Detect which cell encompasses the target text, then output its [x, y] center coordinate. 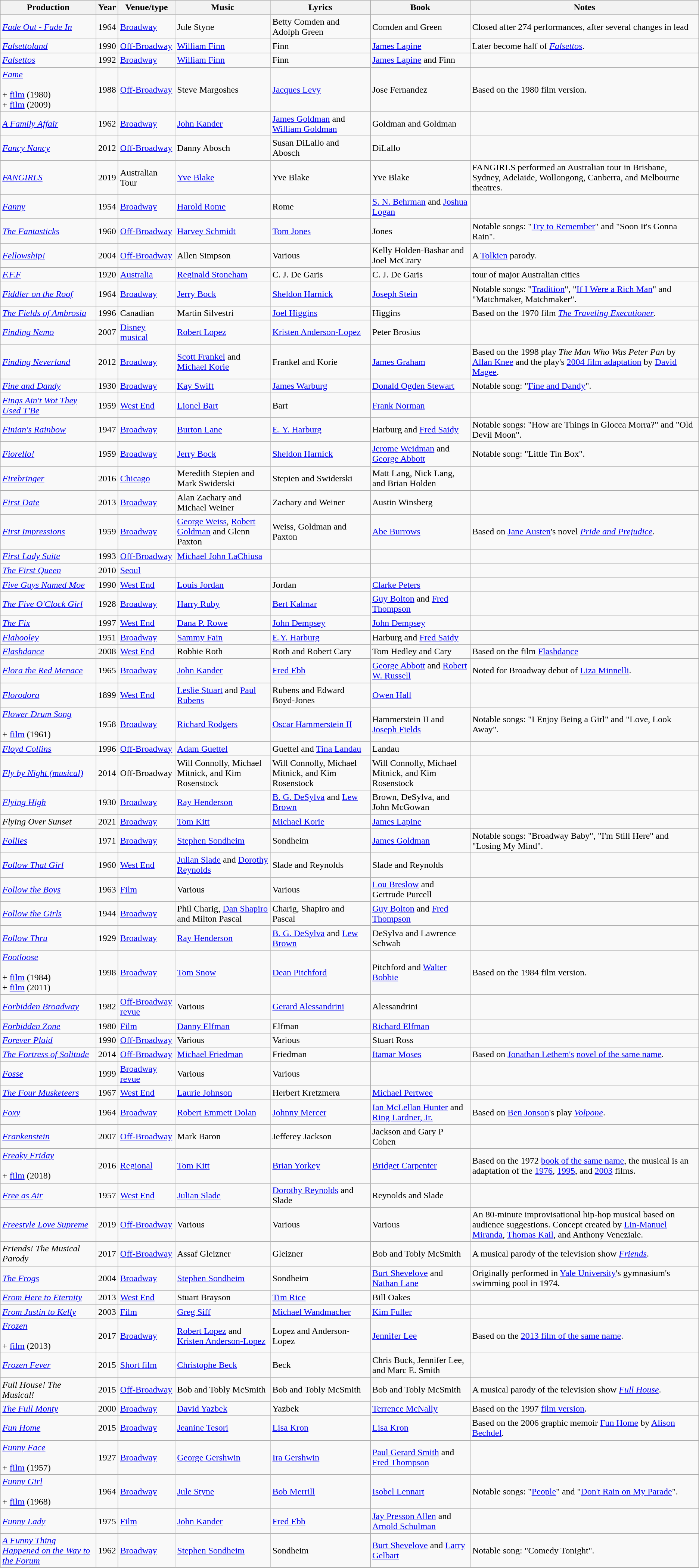
Based on the 1970 film The Traveling Executioner. [584, 313]
Floyd Collins [48, 749]
S. N. Behrman and Joshua Logan [420, 207]
1957 [107, 1195]
Fanny [48, 207]
Chicago [146, 478]
Canadian [146, 313]
Notable songs: "Tradition", "If I Were a Rich Man" and "Matchmaker, Matchmaker". [584, 294]
Sammy Fain [223, 637]
Brown, DeSylva, and John McGowan [420, 802]
Fings Ain't Wot They Used T'Be [48, 406]
Free as Air [48, 1195]
The Fix [48, 623]
2010 [107, 570]
Finding Neverland [48, 362]
Fellowship! [48, 255]
2000 [107, 1409]
Follow the Girls [48, 913]
Lyrics [320, 7]
FANGIRLS performed an Australian tour in Brisbane, Sydney, Adelaide, Wollongong, Canberra, and Melbourne theatres. [584, 177]
Owen Hall [420, 695]
1982 [107, 1007]
A musical parody of the television show Full House. [584, 1389]
Harry Ruby [223, 603]
Jay Presson Allen and Arnold Schulman [420, 1521]
Tom Hedley and Cary [420, 652]
First Impressions [48, 532]
Julian Slade and Dorothy Reynolds [223, 865]
Bob Merrill [320, 1492]
1958 [107, 724]
1965 [107, 671]
Kristen Anderson-Lopez [320, 332]
Higgins [420, 313]
Based on the 2013 film of the same name. [584, 1336]
Based on the 1984 film version. [584, 972]
Martin Silvestri [223, 313]
Johnny Mercer [320, 1112]
David Yazbek [223, 1409]
Joel Higgins [320, 313]
Hammerstein II and Joseph Fields [420, 724]
Robert Lopez and Kristen Anderson-Lopez [223, 1336]
Notable songs: "Try to Remember" and "Soon It's Gonna Rain". [584, 231]
George Abbott and Robert W. Russell [420, 671]
Greg Siff [223, 1311]
Guettel and Tina Landau [320, 749]
Notable song: "Fine and Dandy". [584, 386]
Flora the Red Menace [48, 671]
Alan Zachary and Michael Weiner [223, 503]
Based on the 1997 film version. [584, 1409]
Alessandrini [420, 1007]
Forever Plaid [48, 1040]
Book [420, 7]
2008 [107, 652]
Jennifer Lee [420, 1336]
1963 [107, 889]
Broadway revue [146, 1074]
1927 [107, 1457]
Jones [420, 231]
Notes [584, 7]
Stuart Ross [420, 1040]
James Goldman [420, 841]
Jerome Weidman and George Abbott [420, 454]
Friends! The Musical Parody [48, 1254]
Weiss, Goldman and Paxton [320, 532]
Allen Simpson [223, 255]
The Five O'Clock Girl [48, 603]
Follow That Girl [48, 865]
1899 [107, 695]
Roth and Robert Cary [320, 652]
Chris Buck, Jennifer Lee, and Marc E. Smith [420, 1365]
Notable songs: "How are Things in Glocca Morra?" and "Old Devil Moon". [584, 429]
Jeanine Tesori [223, 1428]
Short film [146, 1365]
Foxy [48, 1112]
Gleizner [320, 1254]
Scott Frankel and Michael Korie [223, 362]
1980 [107, 1026]
From Here to Eternity [48, 1297]
Fosse [48, 1074]
Based on Jane Austen's novel Pride and Prejudice. [584, 532]
George Weiss, Robert Goldman and Glenn Paxton [223, 532]
Rubens and Edward Boyd-Jones [320, 695]
E. Y. Harburg [320, 429]
Harvey Schmidt [223, 231]
Notable song: "Little Tin Box". [584, 454]
Lou Breslow and Gertrude Purcell [420, 889]
Firebringer [48, 478]
Peter Brosius [420, 332]
First Lady Suite [48, 556]
Florodora [48, 695]
The Frogs [48, 1278]
Falsettos [48, 60]
Danny Abosch [223, 148]
Ira Gershwin [320, 1457]
Funny Face + film (1957) [48, 1457]
Betty Comden and Adolph Green [320, 27]
Based on Ben Jonson's play Volpone. [584, 1112]
Burt Shevelove and Nathan Lane [420, 1278]
Laurie Johnson [223, 1093]
James Graham [420, 362]
James Goldman and William Goldman [320, 124]
Fade Out - Fade In [48, 27]
Leslie Stuart and Paul Rubens [223, 695]
Jose Fernandez [420, 90]
The Fantasticks [48, 231]
Fine and Dandy [48, 386]
Herbert Kretzmera [320, 1093]
Fancy Nancy [48, 148]
Based on Jonathan Lethem's novel of the same name. [584, 1055]
Steve Margoshes [223, 90]
tour of major Australian cities [584, 274]
Paul Gerard Smith and Fred Thompson [420, 1457]
Notable songs: "I Enjoy Being a Girl" and "Love, Look Away". [584, 724]
Robbie Roth [223, 652]
1967 [107, 1093]
Pitchford and Walter Bobbie [420, 972]
Finding Nemo [48, 332]
Susan DiLallo and Abosch [320, 148]
The Four Musketeers [48, 1093]
Louis Jordan [223, 584]
A Funny Thing Happened on the Way to the Forum [48, 1550]
1975 [107, 1521]
Flower Drum Song + film (1961) [48, 724]
1998 [107, 972]
Notable song: "Comedy Tonight". [584, 1550]
Robert Emmett Dolan [223, 1112]
Fiorello! [48, 454]
Based on the 1998 play The Man Who Was Peter Pan by Allan Knee and the play's 2004 film adaptation by David Magee. [584, 362]
Fame + film (1980) + film (2009) [48, 90]
Kay Swift [223, 386]
Follow the Boys [48, 889]
Flying Over Sunset [48, 822]
Funny Lady [48, 1521]
Bert Kalmar [320, 603]
Reynolds and Slade [420, 1195]
Brian Yorkey [320, 1166]
Frozen Fever [48, 1365]
Dean Pitchford [320, 972]
Richard Rodgers [223, 724]
Later become half of Falsettos. [584, 46]
1971 [107, 841]
A musical parody of the television show Friends. [584, 1254]
A Tolkien parody. [584, 255]
DeSylva and Lawrence Schwab [420, 938]
Flashdance [48, 652]
Stepien and Swiderski [320, 478]
Kim Fuller [420, 1311]
Oscar Hammerstein II [320, 724]
Bart [320, 406]
1944 [107, 913]
Charig, Shapiro and Pascal [320, 913]
Michael John LaChiusa [223, 556]
Landau [420, 749]
Freaky Friday + film (2018) [48, 1166]
1997 [107, 623]
1928 [107, 603]
Jacques Levy [320, 90]
2003 [107, 1311]
Lionel Bart [223, 406]
Jordan [320, 584]
Michael Friedman [223, 1055]
Based on the 1980 film version. [584, 90]
Bridget Carpenter [420, 1166]
Tim Rice [320, 1297]
1951 [107, 637]
Austin Winsberg [420, 503]
Fly by Night (musical) [48, 773]
Goldman and Goldman [420, 124]
Falsettoland [48, 46]
James Lapine and Finn [420, 60]
Forbidden Zone [48, 1026]
Joseph Stein [420, 294]
Burton Lane [223, 429]
Harold Rome [223, 207]
Frank Norman [420, 406]
The First Queen [48, 570]
The Fortress of Solitude [48, 1055]
F.F.F [48, 274]
Production [48, 7]
DiLallo [420, 148]
Footloose + film (1984) + film (2011) [48, 972]
James Warburg [320, 386]
Noted for Broadway debut of Liza Minnelli. [584, 671]
FANGIRLS [48, 177]
A Family Affair [48, 124]
Gerard Alessandrini [320, 1007]
Zachary and Weiner [320, 503]
Notable songs: "Broadway Baby", "I'm Still Here" and "Losing My Mind". [584, 841]
Adam Guettel [223, 749]
First Date [48, 503]
Closed after 274 performances, after several changes in lead [584, 27]
Elfman [320, 1026]
Frankenstein [48, 1137]
Australia [146, 274]
Full House! The Musical! [48, 1389]
Rome [320, 207]
E.Y. Harburg [320, 637]
Isobel Lennart [420, 1492]
Danny Elfman [223, 1026]
Itamar Moses [420, 1055]
Richard Elfman [420, 1026]
Based on the 1972 book of the same name, the musical is an adaptation of the 1976, 1995, and 2003 films. [584, 1166]
Matt Lang, Nick Lang, and Brian Holden [420, 478]
Jackson and Gary P Cohen [420, 1137]
Seoul [146, 570]
2021 [107, 822]
Julian Slade [223, 1195]
Ian McLellan Hunter and Ring Lardner, Jr. [420, 1112]
Yazbek [320, 1409]
Based on the 2006 graphic memoir Fun Home by Alison Bechdel. [584, 1428]
Originally performed in Yale University's gymnasium's swimming pool in 1974. [584, 1278]
Music [223, 7]
Frankel and Korie [320, 362]
Stuart Brayson [223, 1297]
Notable songs: "People" and "Don't Rain on My Parade". [584, 1492]
Michael Pertwee [420, 1093]
Based on the film Flashdance [584, 652]
1947 [107, 429]
Year [107, 7]
1954 [107, 207]
The Fields of Ambrosia [48, 313]
Frozen + film (2013) [48, 1336]
Dorothy Reynolds and Slade [320, 1195]
Phil Charig, Dan Shapiro and Milton Pascal [223, 913]
The Full Monty [48, 1409]
Meredith Stepien and Mark Swiderski [223, 478]
Terrence McNally [420, 1409]
1999 [107, 1074]
Assaf Gleizner [223, 1254]
Jefferey Jackson [320, 1137]
Flying High [48, 802]
Reginald Stoneham [223, 274]
Michael Korie [320, 822]
Forbidden Broadway [48, 1007]
1929 [107, 938]
Flahooley [48, 637]
1992 [107, 60]
Clarke Peters [420, 584]
Bill Oakes [420, 1297]
Mark Baron [223, 1137]
Abe Burrows [420, 532]
1988 [107, 90]
Beck [320, 1365]
Regional [146, 1166]
Follow Thru [48, 938]
Michael Wandmacher [320, 1311]
Comden and Green [420, 27]
Disney musical [146, 332]
Venue/type [146, 7]
Robert Lopez [223, 332]
Christophe Beck [223, 1365]
Tom Jones [320, 231]
Tom Snow [223, 972]
Follies [48, 841]
Donald Ogden Stewart [420, 386]
Kelly Holden-Bashar and Joel McCrary [420, 255]
Freestyle Love Supreme [48, 1224]
From Justin to Kelly [48, 1311]
Off-Broadway revue [146, 1007]
Fiddler on the Roof [48, 294]
Lopez and Anderson-Lopez [320, 1336]
Dana P. Rowe [223, 623]
Funny Girl + film (1968) [48, 1492]
Australian Tour [146, 177]
Friedman [320, 1055]
Fun Home [48, 1428]
Five Guys Named Moe [48, 584]
George Gershwin [223, 1457]
Finian's Rainbow [48, 429]
1920 [107, 274]
1993 [107, 556]
Burt Shevelove and Larry Gelbart [420, 1550]
